Detect which cell encompasses the target text, then output its [X, Y] center coordinate. 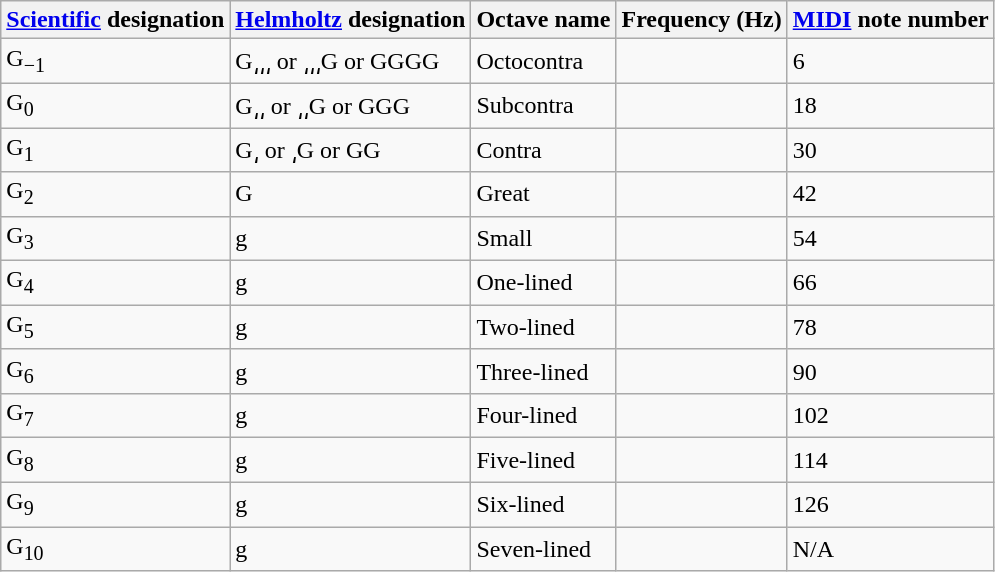
G9 [116, 504]
G−1 [116, 61]
Octocontra [544, 61]
78 [890, 327]
Scientific designation [116, 20]
G1 [116, 150]
Seven-lined [544, 549]
Frequency (Hz) [702, 20]
G5 [116, 327]
G10 [116, 549]
G3 [116, 238]
MIDI note number [890, 20]
G͵͵͵ or ͵͵͵G or GGGG [350, 61]
66 [890, 283]
6 [890, 61]
18 [890, 105]
G8 [116, 460]
One-lined [544, 283]
Three-lined [544, 371]
Octave name [544, 20]
G2 [116, 194]
54 [890, 238]
30 [890, 150]
Helmholtz designation [350, 20]
Great [544, 194]
Subcontra [544, 105]
Five-lined [544, 460]
Small [544, 238]
Contra [544, 150]
Four-lined [544, 416]
126 [890, 504]
G͵ or ͵G or GG [350, 150]
102 [890, 416]
G4 [116, 283]
Six-lined [544, 504]
114 [890, 460]
Two-lined [544, 327]
42 [890, 194]
N/A [890, 549]
G6 [116, 371]
G0 [116, 105]
90 [890, 371]
G7 [116, 416]
G [350, 194]
G͵͵ or ͵͵G or GGG [350, 105]
